Output the [x, y] coordinate of the center of the cell containing the given text.  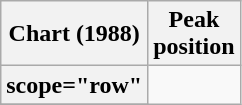
Chart (1988) [74, 34]
Peakposition [194, 34]
scope="row" [74, 85]
